Locate the cell with the specified text and output its (X, Y) center coordinate. 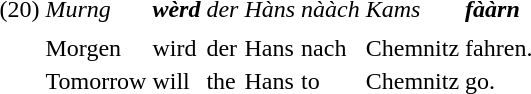
wird (176, 48)
nach (331, 48)
Hans (270, 48)
Morgen (96, 48)
der (222, 48)
Chemnitz (412, 48)
